Return [X, Y] of the center of cell containing provided text 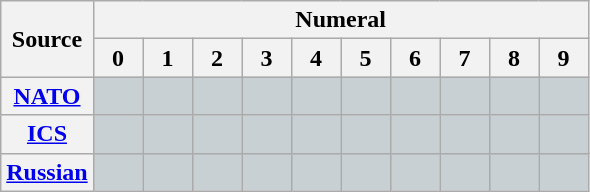
NATO [47, 96]
1 [168, 58]
8 [514, 58]
4 [316, 58]
5 [366, 58]
Numeral [340, 20]
2 [217, 58]
6 [415, 58]
0 [118, 58]
7 [465, 58]
Russian [47, 172]
9 [564, 58]
ICS [47, 134]
Source [47, 39]
3 [267, 58]
